Return the [x, y] coordinate for the center point of the cell that contains the specified text.  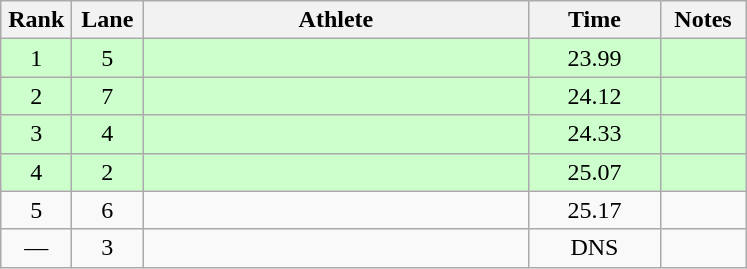
Rank [36, 20]
25.07 [594, 172]
25.17 [594, 210]
Lane [108, 20]
DNS [594, 248]
6 [108, 210]
Notes [703, 20]
24.12 [594, 96]
23.99 [594, 58]
Time [594, 20]
Athlete [336, 20]
— [36, 248]
1 [36, 58]
24.33 [594, 134]
7 [108, 96]
